For the text-containing cell, return its midpoint in [x, y] coordinate format. 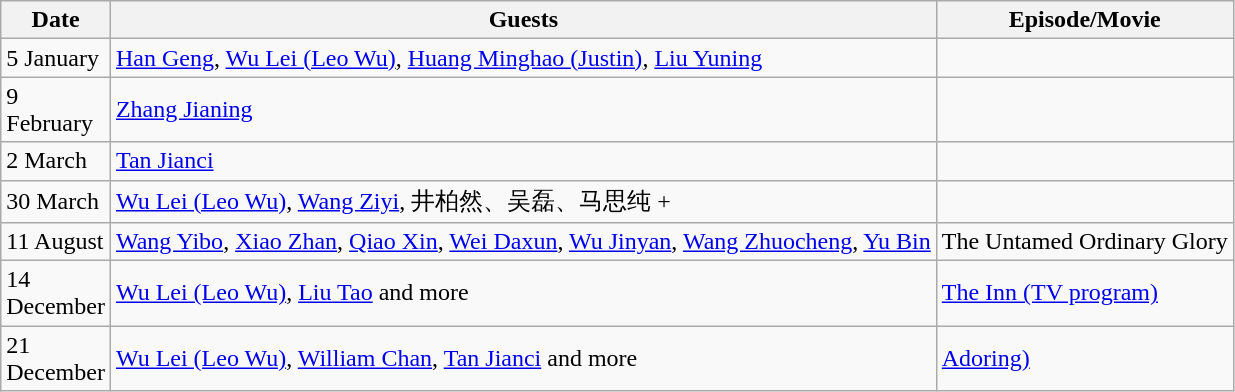
9 February [56, 110]
Tan Jianci [523, 161]
2 March [56, 161]
11 August [56, 242]
Wu Lei (Leo Wu), Liu Tao and more [523, 294]
Wang Yibo, Xiao Zhan, Qiao Xin, Wei Daxun, Wu Jinyan, Wang Zhuocheng, Yu Bin [523, 242]
30 March [56, 202]
Episode/Movie [1084, 20]
21 December [56, 358]
The Inn (TV program) [1084, 294]
Adoring) [1084, 358]
Zhang Jianing [523, 110]
Wu Lei (Leo Wu), Wang Ziyi, 井柏然、吴磊、马思纯 + [523, 202]
Guests [523, 20]
Wu Lei (Leo Wu), William Chan, Tan Jianci and more [523, 358]
The Untamed Ordinary Glory [1084, 242]
14 December [56, 294]
Date [56, 20]
5 January [56, 58]
Han Geng, Wu Lei (Leo Wu), Huang Minghao (Justin), Liu Yuning [523, 58]
